Find where the given text appears and provide that cell's center as (X, Y) coordinate. 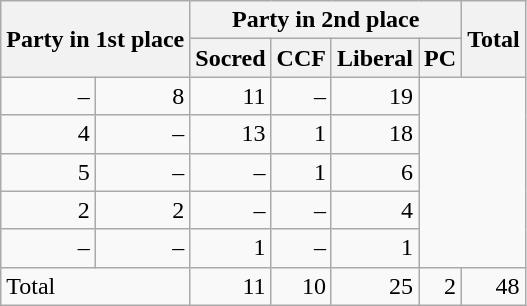
18 (374, 134)
Party in 2nd place (326, 20)
5 (48, 172)
25 (374, 286)
Socred (230, 58)
Party in 1st place (96, 39)
6 (374, 172)
8 (142, 96)
CCF (301, 58)
PC (440, 58)
48 (494, 286)
13 (230, 134)
10 (301, 286)
Liberal (374, 58)
19 (374, 96)
